Capture the cell that displays the provided text and extract its [X, Y] central coordinate. 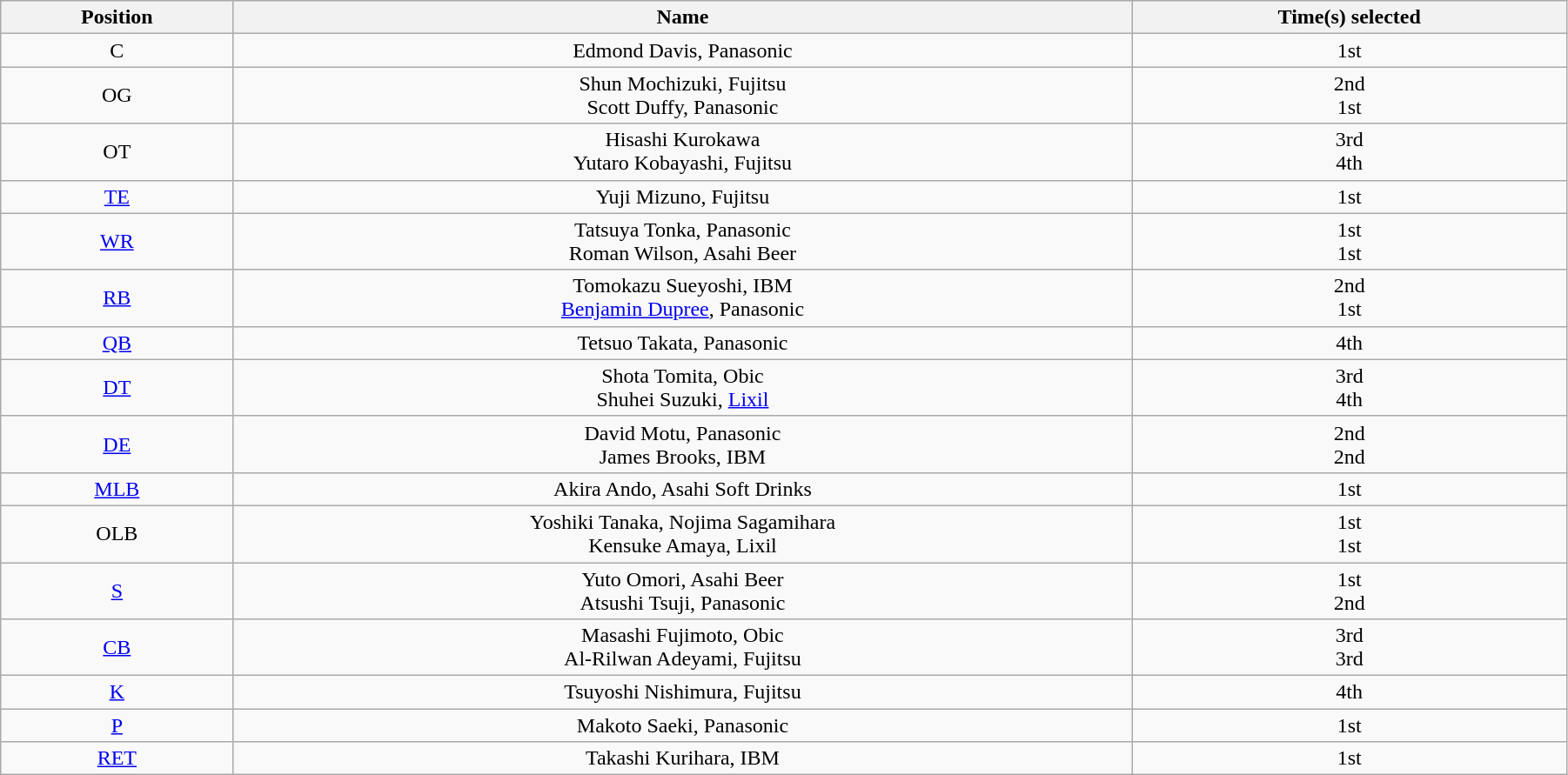
Tsuyoshi Nishimura, Fujitsu [682, 692]
Makoto Saeki, Panasonic [682, 725]
RET [117, 758]
Name [682, 17]
1st2nd [1349, 590]
Shota Tomita, ObicShuhei Suzuki, Lixil [682, 388]
3rd3rd [1349, 647]
Yuji Mizuno, Fujitsu [682, 197]
S [117, 590]
Takashi Kurihara, IBM [682, 758]
TE [117, 197]
Shun Mochizuki, FujitsuScott Duffy, Panasonic [682, 96]
2nd2nd [1349, 444]
DE [117, 444]
Yoshiki Tanaka, Nojima SagamiharaKensuke Amaya, Lixil [682, 534]
Tetsuo Takata, Panasonic [682, 343]
Time(s) selected [1349, 17]
P [117, 725]
CB [117, 647]
OT [117, 151]
OLB [117, 534]
Hisashi KurokawaYutaro Kobayashi, Fujitsu [682, 151]
WR [117, 242]
MLB [117, 489]
C [117, 50]
Tomokazu Sueyoshi, IBMBenjamin Dupree, Panasonic [682, 297]
OG [117, 96]
Yuto Omori, Asahi BeerAtsushi Tsuji, Panasonic [682, 590]
Akira Ando, Asahi Soft Drinks [682, 489]
Tatsuya Tonka, PanasonicRoman Wilson, Asahi Beer [682, 242]
David Motu, PanasonicJames Brooks, IBM [682, 444]
Edmond Davis, Panasonic [682, 50]
DT [117, 388]
Masashi Fujimoto, ObicAl-Rilwan Adeyami, Fujitsu [682, 647]
K [117, 692]
QB [117, 343]
RB [117, 297]
Position [117, 17]
